For the text-containing cell, return its midpoint in (x, y) coordinate format. 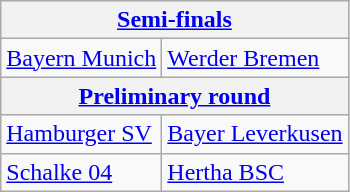
Schalke 04 (82, 172)
Hamburger SV (82, 134)
Bayer Leverkusen (255, 134)
Semi-finals (174, 20)
Preliminary round (174, 96)
Hertha BSC (255, 172)
Werder Bremen (255, 58)
Bayern Munich (82, 58)
